Detect which cell encompasses the target text, then output its [x, y] center coordinate. 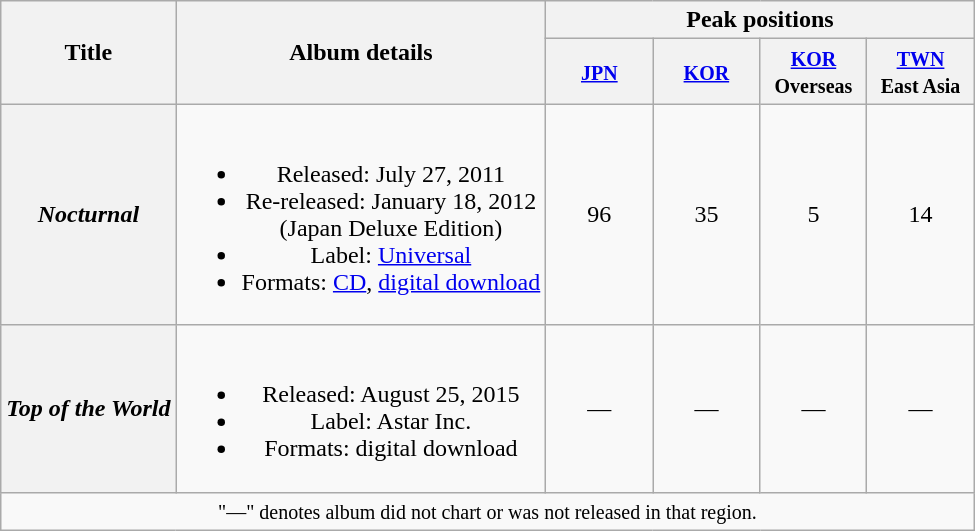
KOROverseas [814, 72]
KOR [706, 72]
Album details [361, 52]
Released: August 25, 2015Label: Astar Inc.Formats: digital download [361, 408]
Released: July 27, 2011Re-released: January 18, 2012(Japan Deluxe Edition)Label: UniversalFormats: CD, digital download [361, 214]
5 [814, 214]
Peak positions [760, 20]
14 [920, 214]
JPN [600, 72]
Top of the World [88, 408]
Nocturnal [88, 214]
TWNEast Asia [920, 72]
96 [600, 214]
35 [706, 214]
"—" denotes album did not chart or was not released in that region. [488, 511]
Title [88, 52]
